Detect which cell encompasses the target text, then output its (x, y) center coordinate. 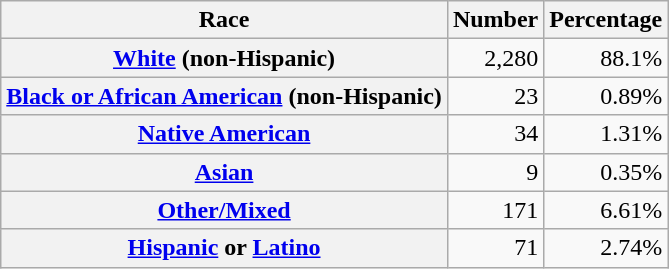
White (non-Hispanic) (224, 58)
2.74% (606, 248)
Asian (224, 172)
0.35% (606, 172)
Percentage (606, 20)
6.61% (606, 210)
71 (495, 248)
23 (495, 96)
2,280 (495, 58)
Hispanic or Latino (224, 248)
Race (224, 20)
Black or African American (non-Hispanic) (224, 96)
171 (495, 210)
88.1% (606, 58)
34 (495, 134)
Native American (224, 134)
0.89% (606, 96)
1.31% (606, 134)
Other/Mixed (224, 210)
Number (495, 20)
9 (495, 172)
